Scan for the cell matching the given text and deliver its [X, Y] coordinate at center. 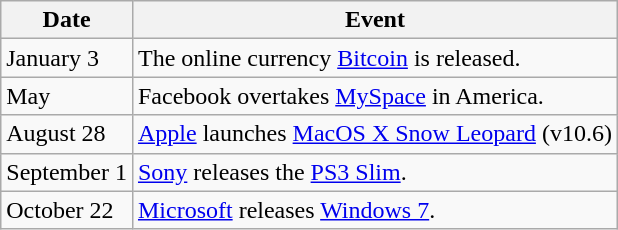
The online currency Bitcoin is released. [374, 58]
Microsoft releases Windows 7. [374, 210]
October 22 [67, 210]
Facebook overtakes MySpace in America. [374, 96]
August 28 [67, 134]
September 1 [67, 172]
Apple launches MacOS X Snow Leopard (v10.6) [374, 134]
Event [374, 20]
Sony releases the PS3 Slim. [374, 172]
January 3 [67, 58]
May [67, 96]
Date [67, 20]
